Search for the cell housing the specified text and yield its (X, Y) center coordinate. 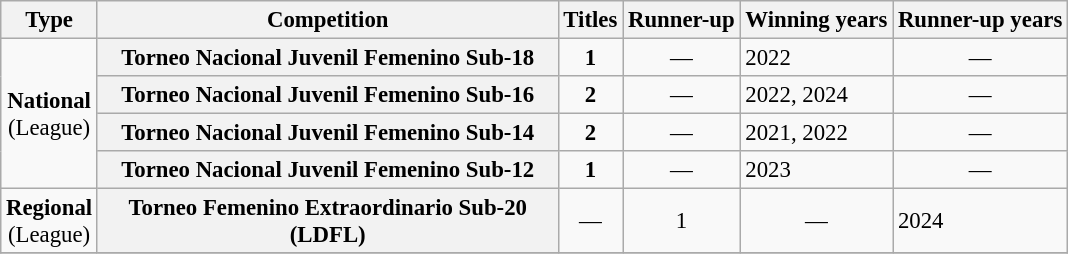
Torneo Nacional Juvenil Femenino Sub-18 (328, 58)
2022 (816, 58)
National(League) (50, 114)
Winning years (816, 20)
Type (50, 20)
2022, 2024 (816, 95)
Torneo Nacional Juvenil Femenino Sub-16 (328, 95)
Competition (328, 20)
Torneo Femenino Extraordinario Sub-20 (LDFL) (328, 222)
2023 (816, 170)
Runner-up years (980, 20)
Titles (590, 20)
2021, 2022 (816, 133)
2024 (980, 222)
Runner-up (682, 20)
Torneo Nacional Juvenil Femenino Sub-12 (328, 170)
Regional(League) (50, 222)
Torneo Nacional Juvenil Femenino Sub-14 (328, 133)
